Pinpoint the cell where the given text exists, returning its (x, y) midpoint coordinate. 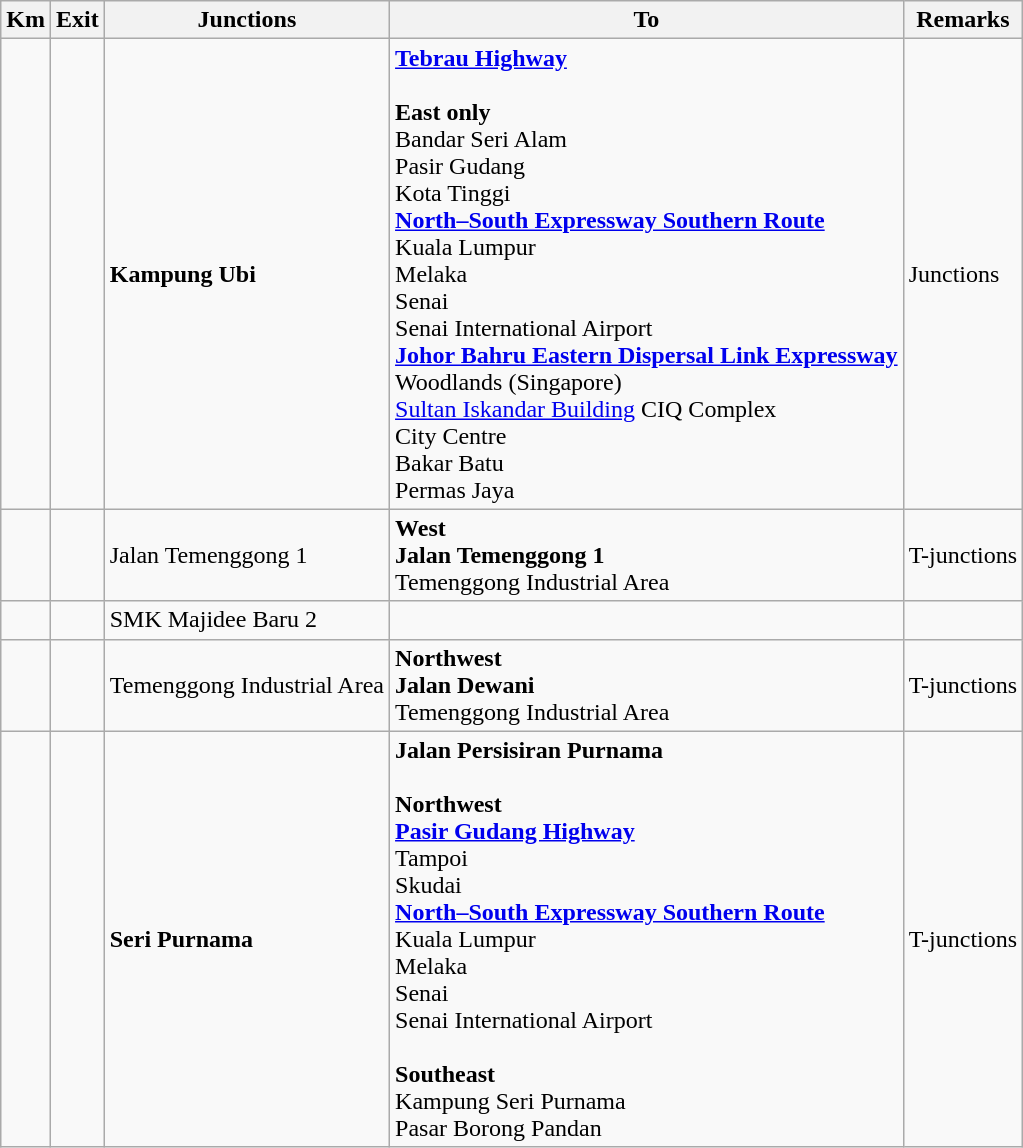
Km (26, 20)
Temenggong Industrial Area (246, 685)
Exit (77, 20)
Seri Purnama (246, 939)
Kampung Ubi (246, 274)
To (647, 20)
SMK Majidee Baru 2 (246, 620)
Jalan Temenggong 1 (246, 555)
WestJalan Temenggong 1Temenggong Industrial Area (647, 555)
NorthwestJalan DewaniTemenggong Industrial Area (647, 685)
Remarks (963, 20)
